Pinpoint the cell where the given text exists, returning its (X, Y) midpoint coordinate. 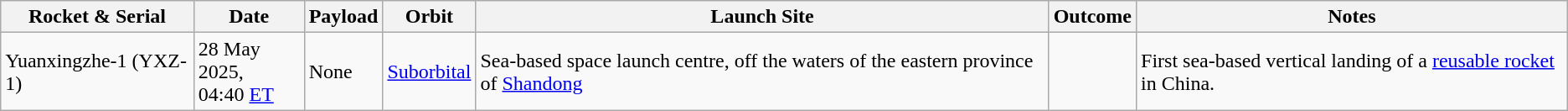
Rocket & Serial (97, 17)
Launch Site (762, 17)
None (343, 71)
Orbit (429, 17)
Outcome (1092, 17)
First sea-based vertical landing of a reusable rocket in China. (1352, 71)
Suborbital (429, 71)
28 May 2025,04:40 ET (249, 71)
Notes (1352, 17)
Sea-based space launch centre, off the waters of the eastern province of Shandong (762, 71)
Yuanxingzhe-1 (YXZ-1) (97, 71)
Payload (343, 17)
Date (249, 17)
